Identify which cell holds the provided text, then report its [x, y] central coordinate. 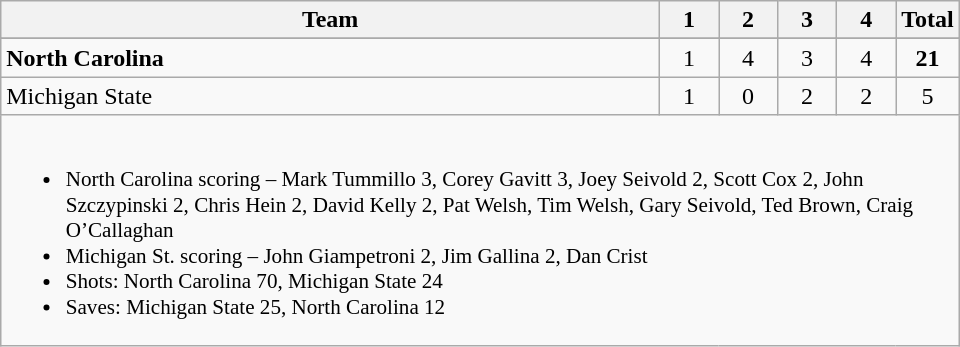
North Carolina [330, 58]
Michigan State [330, 96]
5 [928, 96]
Team [330, 20]
Total [928, 20]
21 [928, 58]
0 [748, 96]
